Identify which cell holds the provided text, then report its [x, y] central coordinate. 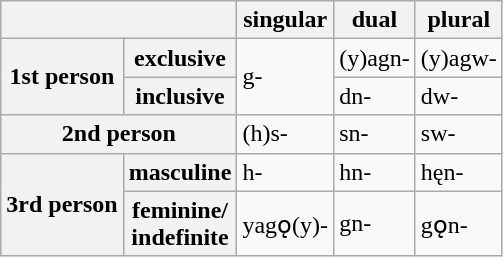
3rd person [62, 204]
inclusive [180, 96]
singular [286, 20]
gn- [375, 224]
hn- [375, 172]
sw- [458, 134]
(y)agn- [375, 58]
feminine/indefinite [180, 224]
exclusive [180, 58]
dw- [458, 96]
plural [458, 20]
(h)s- [286, 134]
g- [286, 77]
gǫn- [458, 224]
sn- [375, 134]
2nd person [119, 134]
hęn- [458, 172]
dn- [375, 96]
1st person [62, 77]
yagǫ(y)- [286, 224]
dual [375, 20]
masculine [180, 172]
(y)agw- [458, 58]
h- [286, 172]
